Provide the (X, Y) coordinate of the cell's center where the given text is located.  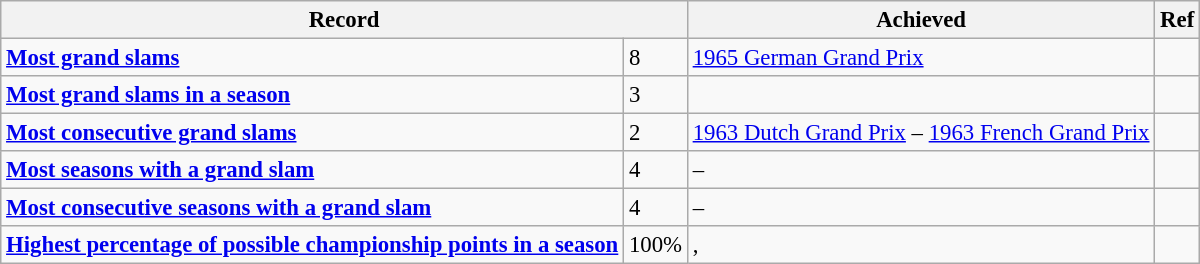
1965 German Grand Prix (920, 58)
100% (656, 245)
Highest percentage of possible championship points in a season (312, 245)
1963 Dutch Grand Prix – 1963 French Grand Prix (920, 133)
Most consecutive seasons with a grand slam (312, 208)
, (920, 245)
Most grand slams in a season (312, 95)
Achieved (920, 20)
Record (344, 20)
Most consecutive grand slams (312, 133)
Most grand slams (312, 58)
3 (656, 95)
8 (656, 58)
Ref (1178, 20)
2 (656, 133)
Most seasons with a grand slam (312, 170)
